Find where the given text appears and provide that cell's center as (X, Y) coordinate. 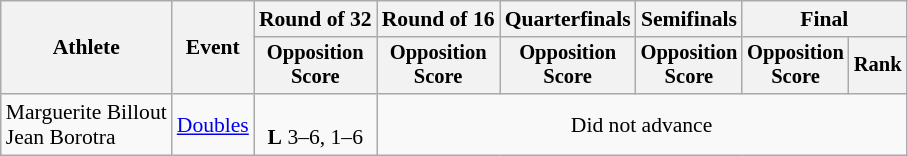
Round of 16 (438, 19)
Marguerite Billout Jean Borotra (86, 124)
Event (213, 48)
Rank (878, 66)
Round of 32 (316, 19)
Quarterfinals (568, 19)
L 3–6, 1–6 (316, 124)
Semifinals (690, 19)
Athlete (86, 48)
Did not advance (642, 124)
Final (824, 19)
Doubles (213, 124)
